Scan for the cell matching the given text and deliver its [x, y] coordinate at center. 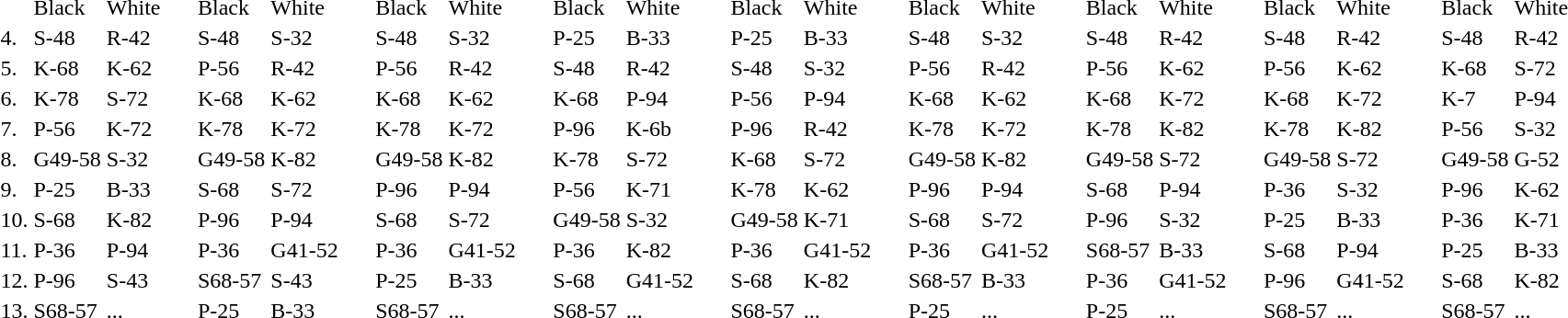
K-6b [659, 129]
K-7 [1475, 98]
